Scan for the cell matching the given text and deliver its [x, y] coordinate at center. 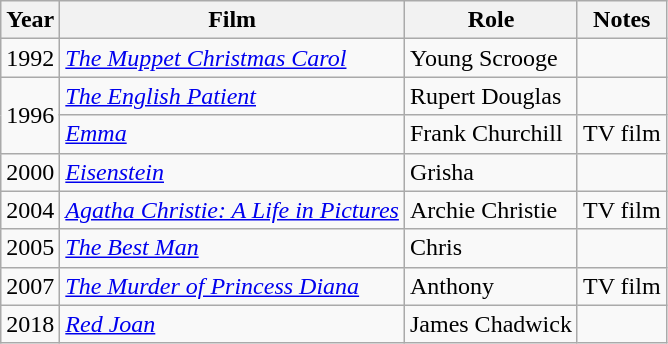
Role [490, 20]
Year [30, 20]
The Murder of Princess Diana [232, 286]
2005 [30, 248]
Young Scrooge [490, 58]
Frank Churchill [490, 134]
The Best Man [232, 248]
1992 [30, 58]
The Muppet Christmas Carol [232, 58]
Grisha [490, 172]
2018 [30, 324]
Emma [232, 134]
Chris [490, 248]
1996 [30, 115]
Archie Christie [490, 210]
Agatha Christie: A Life in Pictures [232, 210]
Rupert Douglas [490, 96]
Anthony [490, 286]
Red Joan [232, 324]
2004 [30, 210]
The English Patient [232, 96]
Film [232, 20]
Eisenstein [232, 172]
2000 [30, 172]
James Chadwick [490, 324]
Notes [622, 20]
2007 [30, 286]
